Search for the cell housing the specified text and yield its [X, Y] center coordinate. 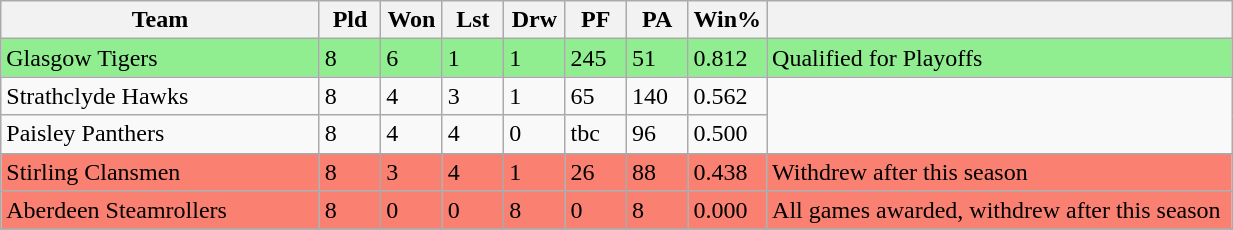
96 [656, 134]
Aberdeen Steamrollers [160, 210]
Lst [472, 20]
PA [656, 20]
88 [656, 172]
Pld [350, 20]
Paisley Panthers [160, 134]
0.438 [728, 172]
0.562 [728, 96]
Withdrew after this season [1000, 172]
65 [596, 96]
Stirling Clansmen [160, 172]
51 [656, 58]
Drw [534, 20]
140 [656, 96]
Team [160, 20]
0.000 [728, 210]
PF [596, 20]
tbc [596, 134]
0.500 [728, 134]
Won [412, 20]
Strathclyde Hawks [160, 96]
Win% [728, 20]
0.812 [728, 58]
6 [412, 58]
Glasgow Tigers [160, 58]
245 [596, 58]
26 [596, 172]
Qualified for Playoffs [1000, 58]
All games awarded, withdrew after this season [1000, 210]
